Output the (X, Y) coordinate of the center of the cell containing the given text.  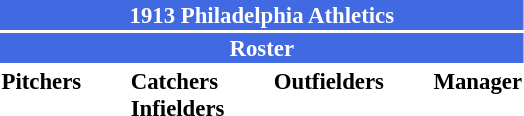
Roster (262, 48)
1913 Philadelphia Athletics (262, 15)
